Scan for the cell matching the given text and deliver its [X, Y] coordinate at center. 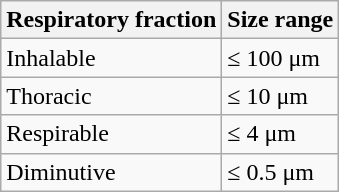
≤ 100 μm [280, 58]
Thoracic [112, 96]
Size range [280, 20]
Respirable [112, 134]
Diminutive [112, 172]
Inhalable [112, 58]
≤ 10 μm [280, 96]
Respiratory fraction [112, 20]
≤ 0.5 μm [280, 172]
≤ 4 μm [280, 134]
